Find where the given text appears and provide that cell's center as [x, y] coordinate. 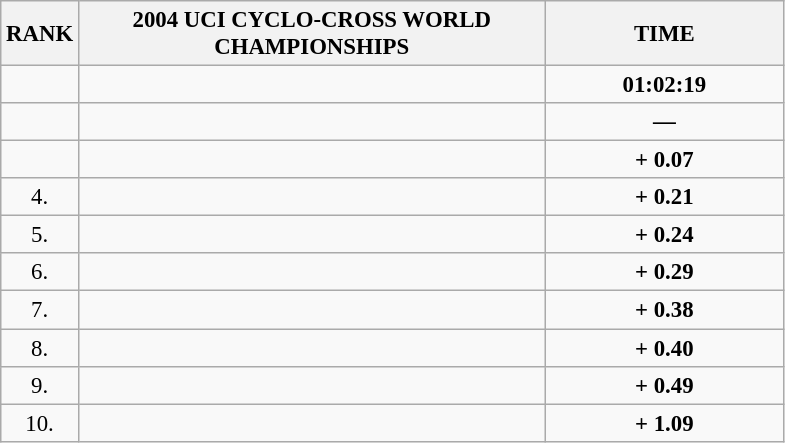
01:02:19 [664, 85]
9. [40, 385]
— [664, 122]
10. [40, 423]
+ 0.21 [664, 197]
5. [40, 235]
6. [40, 273]
2004 UCI CYCLO-CROSS WORLD CHAMPIONSHIPS [312, 34]
+ 1.09 [664, 423]
7. [40, 310]
4. [40, 197]
8. [40, 348]
+ 0.40 [664, 348]
TIME [664, 34]
+ 0.29 [664, 273]
+ 0.24 [664, 235]
+ 0.07 [664, 160]
RANK [40, 34]
+ 0.38 [664, 310]
+ 0.49 [664, 385]
